Detect which cell encompasses the target text, then output its [x, y] center coordinate. 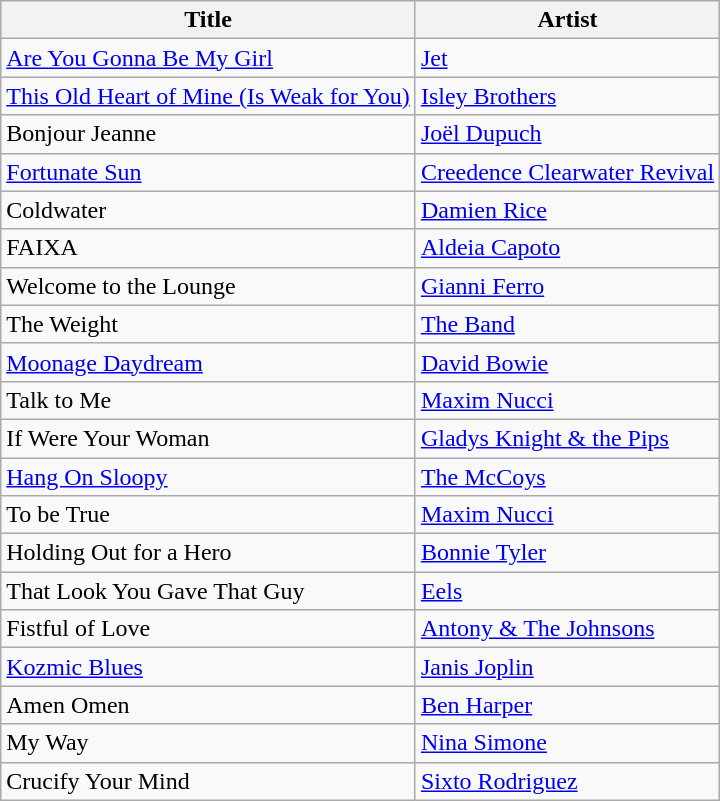
Joël Dupuch [567, 134]
Coldwater [208, 210]
Creedence Clearwater Revival [567, 172]
Janis Joplin [567, 667]
To be True [208, 515]
This Old Heart of Mine (Is Weak for You) [208, 96]
Gladys Knight & the Pips [567, 438]
Eels [567, 591]
Title [208, 20]
Jet [567, 58]
Moonage Daydream [208, 362]
Fortunate Sun [208, 172]
FAIXA [208, 248]
Aldeia Capoto [567, 248]
The Band [567, 324]
Sixto Rodriguez [567, 781]
Holding Out for a Hero [208, 553]
Crucify Your Mind [208, 781]
Damien Rice [567, 210]
Ben Harper [567, 705]
Bonnie Tyler [567, 553]
David Bowie [567, 362]
My Way [208, 743]
Fistful of Love [208, 629]
Isley Brothers [567, 96]
Kozmic Blues [208, 667]
Hang On Sloopy [208, 477]
Nina Simone [567, 743]
Talk to Me [208, 400]
Amen Omen [208, 705]
The McCoys [567, 477]
Welcome to the Lounge [208, 286]
Bonjour Jeanne [208, 134]
Are You Gonna Be My Girl [208, 58]
Antony & The Johnsons [567, 629]
If Were Your Woman [208, 438]
Gianni Ferro [567, 286]
That Look You Gave That Guy [208, 591]
Artist [567, 20]
The Weight [208, 324]
